Return (x, y) of the center of cell containing provided text 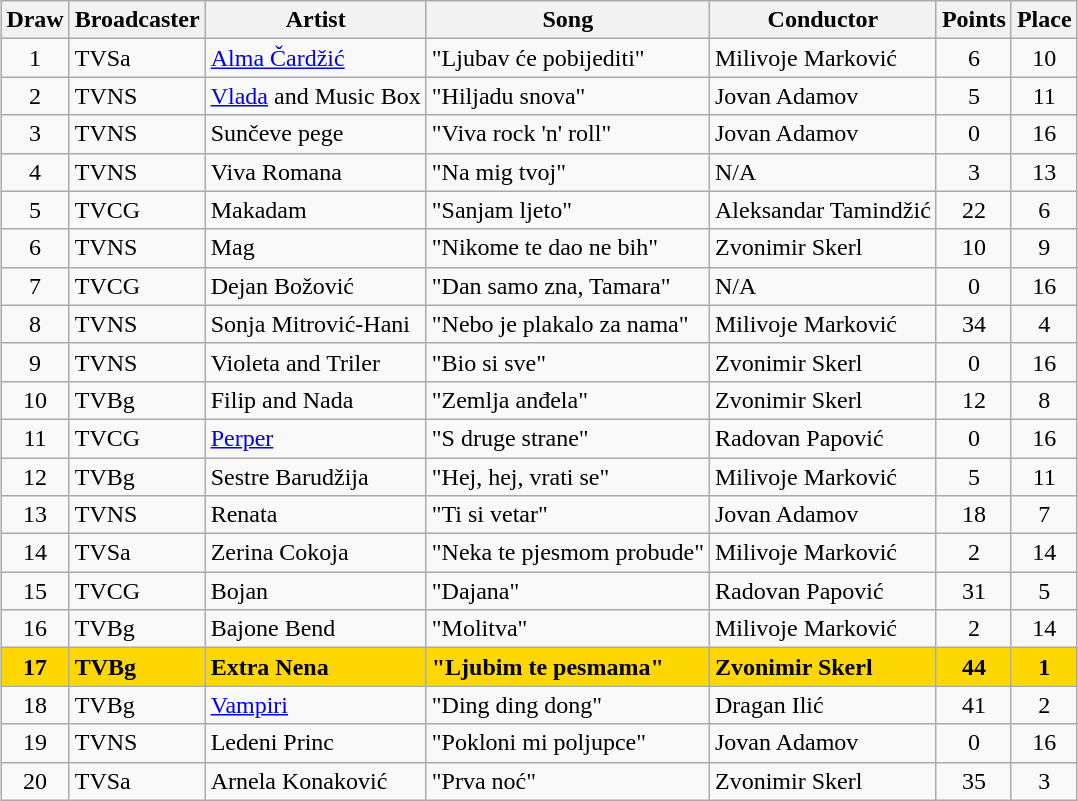
"Ding ding dong" (568, 705)
Violeta and Triler (316, 362)
"Bio si sve" (568, 362)
"Hej, hej, vrati se" (568, 477)
Alma Čardžić (316, 58)
Aleksandar Tamindžić (822, 210)
34 (974, 324)
"S druge strane" (568, 438)
"Sanjam ljeto" (568, 210)
Bajone Bend (316, 629)
"Viva rock 'n' roll" (568, 134)
Dejan Božović (316, 286)
"Ljubim te pesmama" (568, 667)
Arnela Konaković (316, 781)
Sunčeve pege (316, 134)
Draw (35, 20)
"Ljubav će pobijediti" (568, 58)
Ledeni Princ (316, 743)
22 (974, 210)
"Molitva" (568, 629)
Renata (316, 515)
Place (1044, 20)
"Prva noć" (568, 781)
Zerina Cokoja (316, 553)
41 (974, 705)
"Dajana" (568, 591)
"Ti si vetar" (568, 515)
Dragan Ilić (822, 705)
"Dan samo zna, Tamara" (568, 286)
Extra Nena (316, 667)
35 (974, 781)
Viva Romana (316, 172)
20 (35, 781)
17 (35, 667)
Broadcaster (137, 20)
"Na mig tvoj" (568, 172)
Vampiri (316, 705)
44 (974, 667)
15 (35, 591)
Sestre Barudžija (316, 477)
Mag (316, 248)
Makadam (316, 210)
19 (35, 743)
Song (568, 20)
"Nebo je plakalo za nama" (568, 324)
Conductor (822, 20)
"Zemlja anđela" (568, 400)
Sonja Mitrović-Hani (316, 324)
Bojan (316, 591)
Vlada and Music Box (316, 96)
"Neka te pjesmom probude" (568, 553)
"Hiljadu snova" (568, 96)
Filip and Nada (316, 400)
"Pokloni mi poljupce" (568, 743)
31 (974, 591)
Artist (316, 20)
Points (974, 20)
Perper (316, 438)
"Nikome te dao ne bih" (568, 248)
